Determine the (X, Y) coordinate at the center of the cell enclosing the given text.  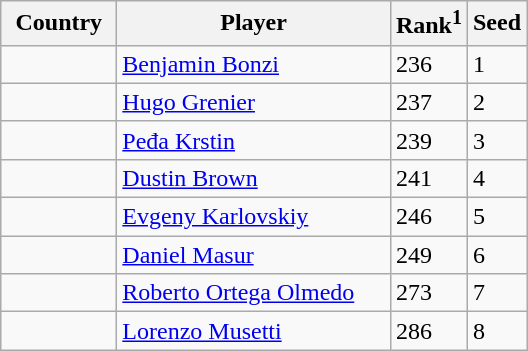
Peđa Krstin (254, 140)
2 (496, 102)
Lorenzo Musetti (254, 331)
273 (428, 293)
246 (428, 217)
249 (428, 255)
7 (496, 293)
6 (496, 255)
Player (254, 24)
Dustin Brown (254, 178)
239 (428, 140)
8 (496, 331)
4 (496, 178)
237 (428, 102)
241 (428, 178)
Daniel Masur (254, 255)
236 (428, 64)
Evgeny Karlovskiy (254, 217)
3 (496, 140)
Hugo Grenier (254, 102)
Country (59, 24)
Seed (496, 24)
Roberto Ortega Olmedo (254, 293)
1 (496, 64)
286 (428, 331)
Rank1 (428, 24)
5 (496, 217)
Benjamin Bonzi (254, 64)
